Extract the (x, y) coordinate from the center of the cell holding the provided text.  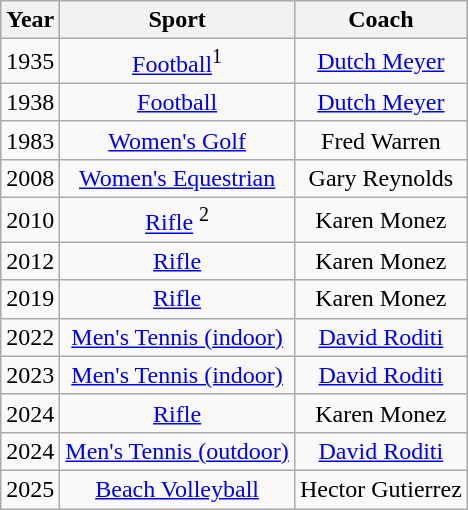
Football (178, 102)
Beach Volleyball (178, 489)
1935 (30, 62)
Hector Gutierrez (380, 489)
Women's Golf (178, 140)
2023 (30, 375)
2019 (30, 299)
Sport (178, 20)
1938 (30, 102)
2008 (30, 178)
1983 (30, 140)
Coach (380, 20)
Women's Equestrian (178, 178)
Year (30, 20)
Rifle 2 (178, 220)
Men's Tennis (outdoor) (178, 451)
2022 (30, 337)
Fred Warren (380, 140)
2025 (30, 489)
Football1 (178, 62)
2012 (30, 261)
2010 (30, 220)
Gary Reynolds (380, 178)
